Determine the [X, Y] coordinate at the center of the cell enclosing the given text.  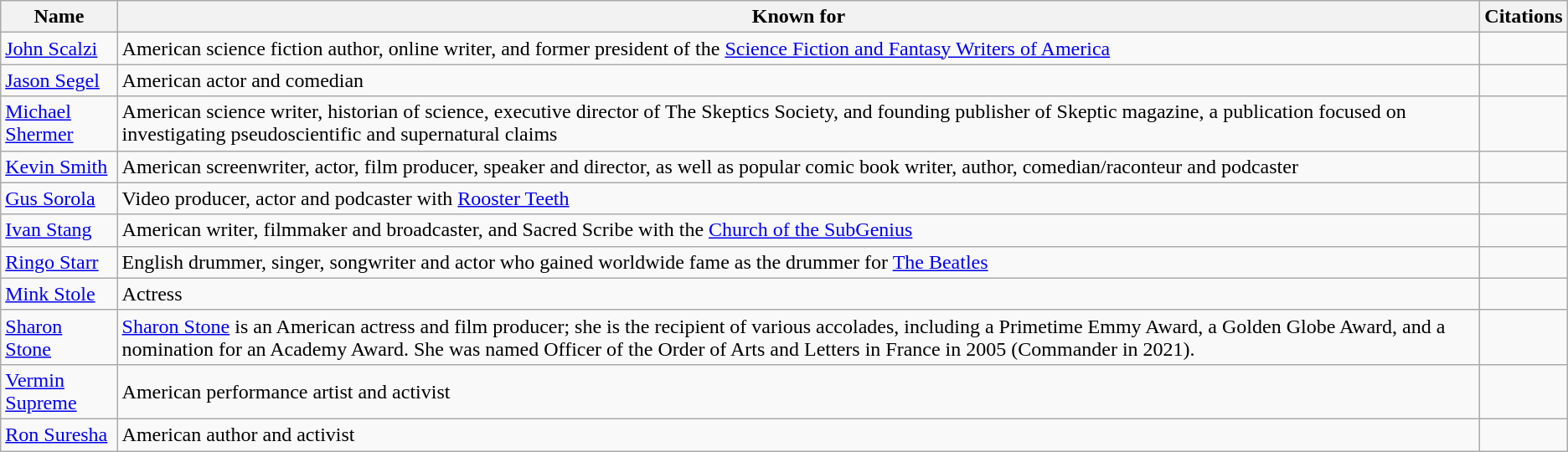
Gus Sorola [59, 198]
Michael Shermer [59, 124]
American writer, filmmaker and broadcaster, and Sacred Scribe with the Church of the SubGenius [799, 230]
Known for [799, 17]
Name [59, 17]
American actor and comedian [799, 80]
Citations [1524, 17]
Sharon Stone [59, 336]
Actress [799, 294]
American screenwriter, actor, film producer, speaker and director, as well as popular comic book writer, author, comedian/raconteur and podcaster [799, 167]
Ron Suresha [59, 434]
English drummer, singer, songwriter and actor who gained worldwide fame as the drummer for The Beatles [799, 262]
Jason Segel [59, 80]
American author and activist [799, 434]
Kevin Smith [59, 167]
Mink Stole [59, 294]
Ivan Stang [59, 230]
Ringo Starr [59, 262]
American performance artist and activist [799, 392]
Video producer, actor and podcaster with Rooster Teeth [799, 198]
American science fiction author, online writer, and former president of the Science Fiction and Fantasy Writers of America [799, 49]
John Scalzi [59, 49]
Vermin Supreme [59, 392]
